For the text-containing cell, return its midpoint in [x, y] coordinate format. 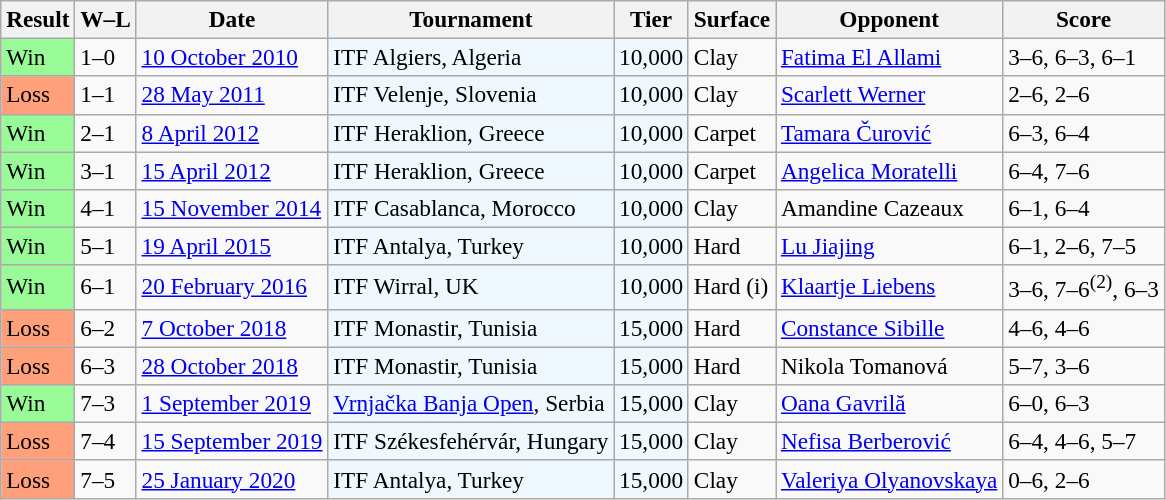
Lu Jiajing [890, 246]
6–4, 7–6 [1084, 170]
Scarlett Werner [890, 95]
Score [1084, 19]
3–1 [106, 170]
10 October 2010 [232, 57]
4–6, 4–6 [1084, 328]
6–1 [106, 287]
Nikola Tomanová [890, 366]
ITF Székesfehérvár, Hungary [471, 441]
Constance Sibille [890, 328]
Nefisa Berberović [890, 441]
Angelica Moratelli [890, 170]
Result [38, 19]
Surface [732, 19]
Fatima El Allami [890, 57]
W–L [106, 19]
6–3 [106, 366]
1–1 [106, 95]
2–1 [106, 133]
15 April 2012 [232, 170]
6–4, 4–6, 5–7 [1084, 441]
Klaartje Liebens [890, 287]
Valeriya Olyanovskaya [890, 479]
Oana Gavrilă [890, 403]
7–3 [106, 403]
25 January 2020 [232, 479]
1–0 [106, 57]
5–7, 3–6 [1084, 366]
Tier [652, 19]
20 February 2016 [232, 287]
4–1 [106, 208]
7–5 [106, 479]
Opponent [890, 19]
3–6, 7–6(2), 6–3 [1084, 287]
ITF Velenje, Slovenia [471, 95]
2–6, 2–6 [1084, 95]
8 April 2012 [232, 133]
6–0, 6–3 [1084, 403]
Hard (i) [732, 287]
Amandine Cazeaux [890, 208]
28 October 2018 [232, 366]
ITF Algiers, Algeria [471, 57]
0–6, 2–6 [1084, 479]
1 September 2019 [232, 403]
6–2 [106, 328]
7 October 2018 [232, 328]
ITF Casablanca, Morocco [471, 208]
3–6, 6–3, 6–1 [1084, 57]
7–4 [106, 441]
Vrnjačka Banja Open, Serbia [471, 403]
15 September 2019 [232, 441]
Date [232, 19]
6–3, 6–4 [1084, 133]
6–1, 2–6, 7–5 [1084, 246]
28 May 2011 [232, 95]
6–1, 6–4 [1084, 208]
ITF Wirral, UK [471, 287]
Tamara Čurović [890, 133]
5–1 [106, 246]
19 April 2015 [232, 246]
15 November 2014 [232, 208]
Tournament [471, 19]
